Search for the cell housing the specified text and yield its [X, Y] center coordinate. 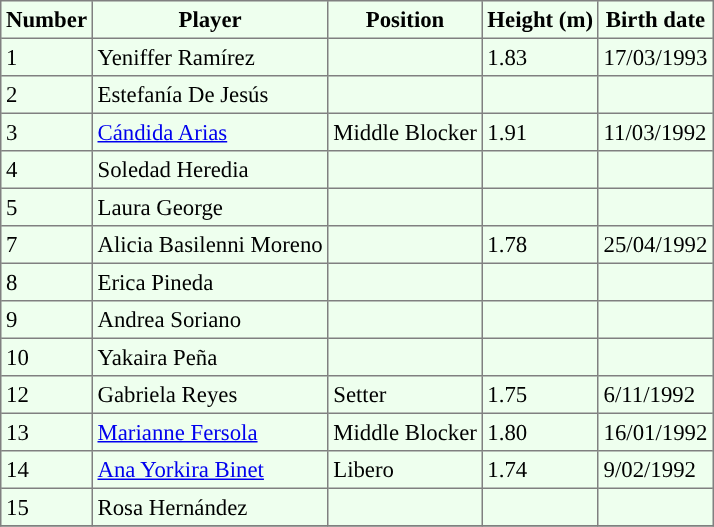
1.74 [540, 470]
4 [47, 170]
16/01/1992 [655, 432]
Position [405, 20]
Cándida Arias [210, 132]
14 [47, 470]
Erica Pineda [210, 282]
Birth date [655, 20]
Gabriela Reyes [210, 395]
Laura George [210, 207]
1.91 [540, 132]
9/02/1992 [655, 470]
8 [47, 282]
1.80 [540, 432]
15 [47, 507]
1.75 [540, 395]
Height (m) [540, 20]
1.83 [540, 57]
5 [47, 207]
Setter [405, 395]
2 [47, 95]
Yakaira Peña [210, 357]
1.78 [540, 245]
13 [47, 432]
6/11/1992 [655, 395]
Andrea Soriano [210, 320]
9 [47, 320]
Number [47, 20]
25/04/1992 [655, 245]
12 [47, 395]
10 [47, 357]
Ana Yorkira Binet [210, 470]
Rosa Hernández [210, 507]
Marianne Fersola [210, 432]
Soledad Heredia [210, 170]
7 [47, 245]
Player [210, 20]
17/03/1993 [655, 57]
Estefanía De Jesús [210, 95]
11/03/1992 [655, 132]
1 [47, 57]
Yeniffer Ramírez [210, 57]
Alicia Basilenni Moreno [210, 245]
Libero [405, 470]
3 [47, 132]
